From the cell containing the given text, extract its center point as [x, y] coordinate. 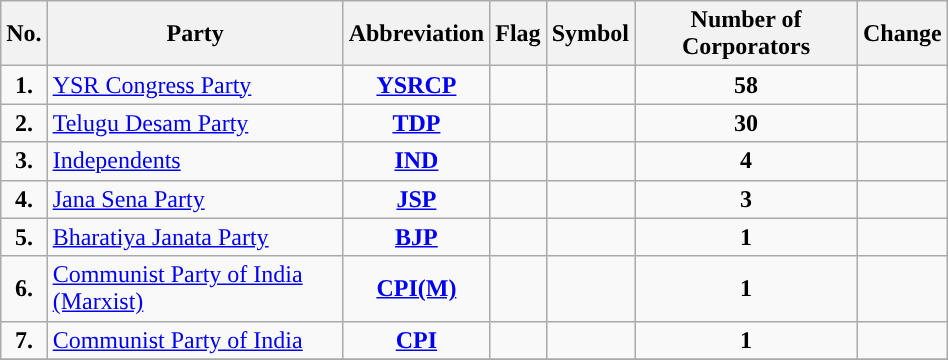
YSR Congress Party [195, 85]
TDP [416, 123]
4. [24, 199]
No. [24, 34]
7. [24, 340]
Communist Party of India (Marxist) [195, 288]
Party [195, 34]
Telugu Desam Party [195, 123]
Communist Party of India [195, 340]
6. [24, 288]
Jana Sena Party [195, 199]
5. [24, 237]
Change [902, 34]
1. [24, 85]
3 [746, 199]
30 [746, 123]
CPI [416, 340]
Number of Corporators [746, 34]
3. [24, 161]
Symbol [590, 34]
4 [746, 161]
BJP [416, 237]
Abbreviation [416, 34]
2. [24, 123]
Bharatiya Janata Party [195, 237]
YSRCP [416, 85]
CPI(M) [416, 288]
IND [416, 161]
Independents [195, 161]
Flag [518, 34]
JSP [416, 199]
58 [746, 85]
